Return [x, y] of the center of cell containing provided text 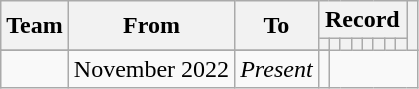
Present [276, 69]
November 2022 [151, 69]
Team [35, 26]
To [276, 26]
From [151, 26]
Record [362, 20]
